Provide the [x, y] coordinate of the cell's center where the given text is located.  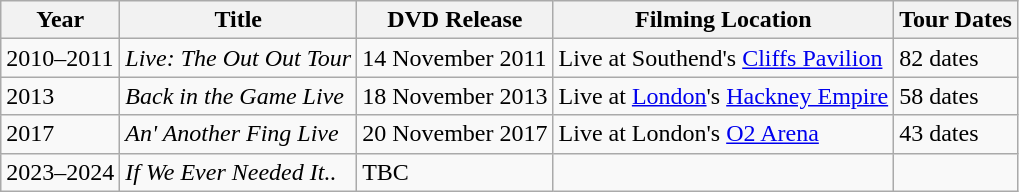
If We Ever Needed It.. [238, 172]
An' Another Fing Live [238, 134]
14 November 2011 [455, 58]
Live at London's Hackney Empire [724, 96]
43 dates [956, 134]
Live at London's O2 Arena [724, 134]
Live: The Out Out Tour [238, 58]
82 dates [956, 58]
Back in the Game Live [238, 96]
TBC [455, 172]
20 November 2017 [455, 134]
Live at Southend's Cliffs Pavilion [724, 58]
2010–2011 [60, 58]
18 November 2013 [455, 96]
Tour Dates [956, 20]
Year [60, 20]
2023–2024 [60, 172]
Filming Location [724, 20]
58 dates [956, 96]
2017 [60, 134]
DVD Release [455, 20]
2013 [60, 96]
Title [238, 20]
